Identify which cell holds the provided text, then report its (x, y) central coordinate. 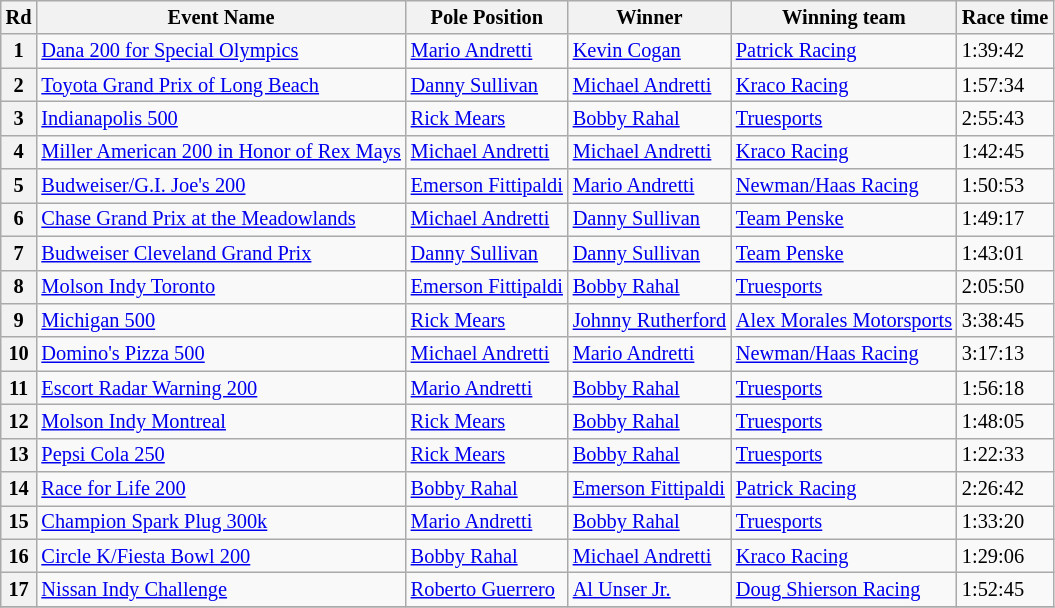
Budweiser Cleveland Grand Prix (220, 253)
3:38:45 (1005, 320)
Alex Morales Motorsports (844, 320)
1:57:34 (1005, 85)
2 (19, 85)
Budweiser/G.I. Joe's 200 (220, 186)
Winning team (844, 17)
Race time (1005, 17)
1:33:20 (1005, 522)
9 (19, 320)
Molson Indy Toronto (220, 287)
8 (19, 287)
1:56:18 (1005, 388)
1:42:45 (1005, 152)
5 (19, 186)
1:52:45 (1005, 589)
16 (19, 556)
Circle K/Fiesta Bowl 200 (220, 556)
Doug Shierson Racing (844, 589)
13 (19, 455)
Escort Radar Warning 200 (220, 388)
Toyota Grand Prix of Long Beach (220, 85)
Champion Spark Plug 300k (220, 522)
Michigan 500 (220, 320)
10 (19, 354)
Nissan Indy Challenge (220, 589)
1:48:05 (1005, 421)
Pepsi Cola 250 (220, 455)
Kevin Cogan (650, 51)
Rd (19, 17)
4 (19, 152)
1:22:33 (1005, 455)
3 (19, 118)
2:05:50 (1005, 287)
1 (19, 51)
1:49:17 (1005, 219)
Dana 200 for Special Olympics (220, 51)
7 (19, 253)
12 (19, 421)
1:29:06 (1005, 556)
1:43:01 (1005, 253)
14 (19, 489)
Pole Position (487, 17)
17 (19, 589)
Winner (650, 17)
Miller American 200 in Honor of Rex Mays (220, 152)
Johnny Rutherford (650, 320)
6 (19, 219)
Al Unser Jr. (650, 589)
Molson Indy Montreal (220, 421)
15 (19, 522)
2:55:43 (1005, 118)
Domino's Pizza 500 (220, 354)
Event Name (220, 17)
Race for Life 200 (220, 489)
Chase Grand Prix at the Meadowlands (220, 219)
3:17:13 (1005, 354)
1:50:53 (1005, 186)
Indianapolis 500 (220, 118)
2:26:42 (1005, 489)
11 (19, 388)
Roberto Guerrero (487, 589)
1:39:42 (1005, 51)
